Provide the [X, Y] coordinate of the cell's center where the given text is located.  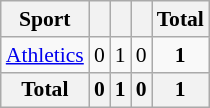
Athletics [45, 55]
Sport [45, 19]
